Pinpoint the cell where the given text exists, returning its [X, Y] midpoint coordinate. 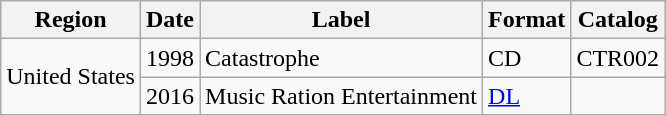
DL [527, 96]
Region [71, 20]
Catalog [618, 20]
Format [527, 20]
Music Ration Entertainment [342, 96]
Date [170, 20]
CD [527, 58]
CTR002 [618, 58]
Catastrophe [342, 58]
1998 [170, 58]
United States [71, 77]
Label [342, 20]
2016 [170, 96]
